Scan for the cell matching the given text and deliver its [X, Y] coordinate at center. 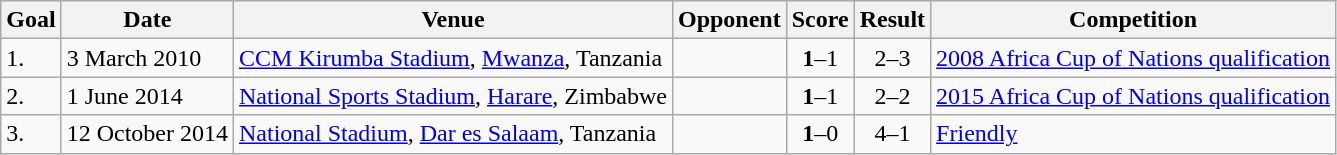
2–2 [892, 96]
Date [147, 20]
1. [31, 58]
National Stadium, Dar es Salaam, Tanzania [454, 134]
Score [820, 20]
CCM Kirumba Stadium, Mwanza, Tanzania [454, 58]
Opponent [729, 20]
4–1 [892, 134]
Competition [1134, 20]
2. [31, 96]
Venue [454, 20]
3. [31, 134]
1 June 2014 [147, 96]
1–0 [820, 134]
2015 Africa Cup of Nations qualification [1134, 96]
Result [892, 20]
Goal [31, 20]
12 October 2014 [147, 134]
3 March 2010 [147, 58]
2008 Africa Cup of Nations qualification [1134, 58]
National Sports Stadium, Harare, Zimbabwe [454, 96]
Friendly [1134, 134]
2–3 [892, 58]
